Extract the [x, y] coordinate from the center of the cell holding the provided text.  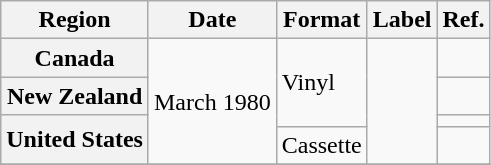
New Zealand [75, 96]
Vinyl [322, 82]
Cassette [322, 145]
Format [322, 20]
Canada [75, 58]
Label [402, 20]
March 1980 [212, 102]
Region [75, 20]
Ref. [464, 20]
Date [212, 20]
United States [75, 140]
